Capture the cell that displays the provided text and extract its [X, Y] central coordinate. 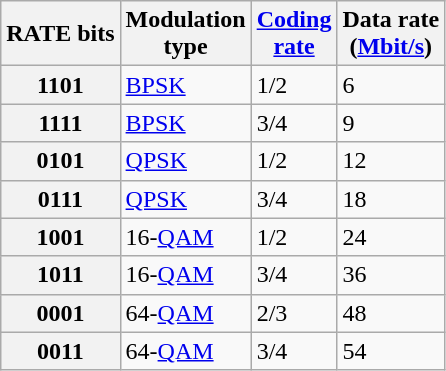
0001 [60, 313]
1011 [60, 275]
Codingrate [294, 34]
36 [391, 275]
0111 [60, 199]
2/3 [294, 313]
54 [391, 351]
1001 [60, 237]
9 [391, 123]
0101 [60, 161]
0011 [60, 351]
6 [391, 85]
24 [391, 237]
Modulationtype [186, 34]
18 [391, 199]
RATE bits [60, 34]
1111 [60, 123]
1101 [60, 85]
48 [391, 313]
12 [391, 161]
Data rate(Mbit/s) [391, 34]
